Extract the (x, y) coordinate from the center of the cell holding the provided text.  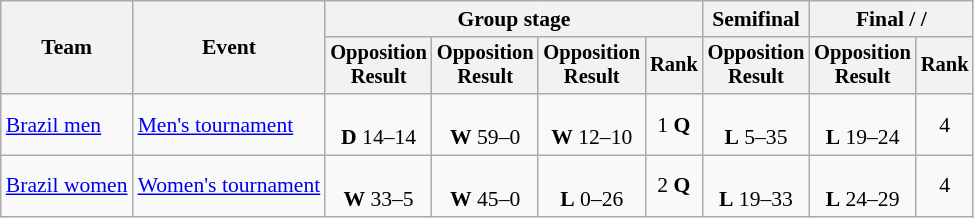
Women's tournament (230, 186)
W 33–5 (378, 186)
L 5–35 (756, 124)
D 14–14 (378, 124)
Team (67, 48)
Event (230, 48)
Semifinal (756, 19)
1 Q (674, 124)
2 Q (674, 186)
L 19–33 (756, 186)
L 0–26 (592, 186)
L 19–24 (862, 124)
W 59–0 (486, 124)
Men's tournament (230, 124)
Brazil men (67, 124)
L 24–29 (862, 186)
Brazil women (67, 186)
W 45–0 (486, 186)
Group stage (514, 19)
W 12–10 (592, 124)
Final / / (891, 19)
